Scan for the cell matching the given text and deliver its [x, y] coordinate at center. 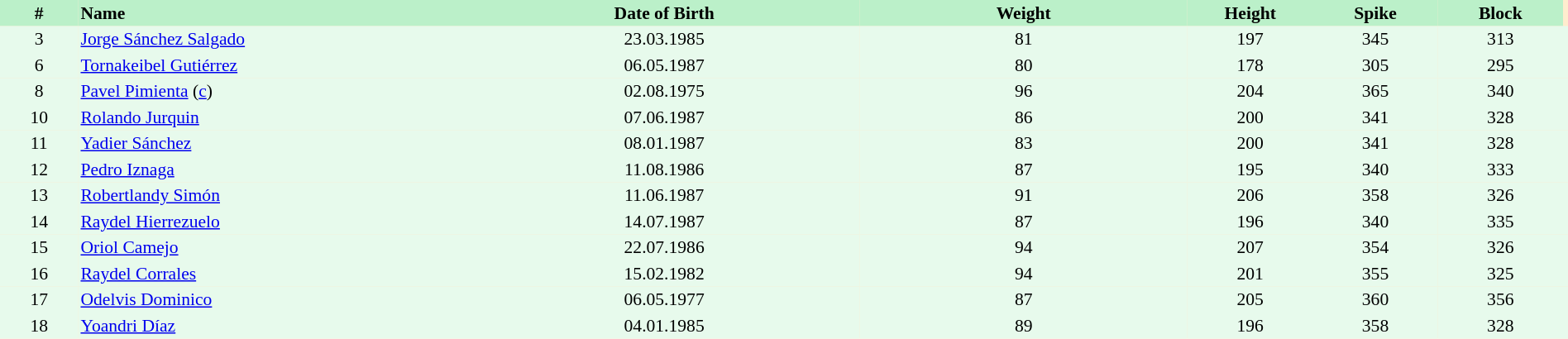
17 [39, 299]
313 [1500, 40]
305 [1374, 65]
207 [1250, 248]
07.06.1987 [664, 117]
Odelvis Dominico [273, 299]
8 [39, 91]
Pedro Iznaga [273, 169]
Yoandri Díaz [273, 326]
13 [39, 195]
204 [1250, 91]
15 [39, 248]
Oriol Camejo [273, 248]
80 [1024, 65]
Jorge Sánchez Salgado [273, 40]
14.07.1987 [664, 222]
Date of Birth [664, 13]
335 [1500, 222]
# [39, 13]
11.08.1986 [664, 169]
22.07.1986 [664, 248]
356 [1500, 299]
354 [1374, 248]
10 [39, 117]
83 [1024, 144]
Tornakeibel Gutiérrez [273, 65]
355 [1374, 274]
206 [1250, 195]
Block [1500, 13]
178 [1250, 65]
365 [1374, 91]
06.05.1977 [664, 299]
Yadier Sánchez [273, 144]
Spike [1374, 13]
Robertlandy Simón [273, 195]
325 [1500, 274]
15.02.1982 [664, 274]
14 [39, 222]
Rolando Jurquin [273, 117]
205 [1250, 299]
Weight [1024, 13]
91 [1024, 195]
Name [273, 13]
Raydel Corrales [273, 274]
18 [39, 326]
02.08.1975 [664, 91]
333 [1500, 169]
201 [1250, 274]
Height [1250, 13]
3 [39, 40]
6 [39, 65]
23.03.1985 [664, 40]
345 [1374, 40]
11.06.1987 [664, 195]
04.01.1985 [664, 326]
197 [1250, 40]
11 [39, 144]
89 [1024, 326]
Pavel Pimienta (c) [273, 91]
96 [1024, 91]
295 [1500, 65]
86 [1024, 117]
06.05.1987 [664, 65]
08.01.1987 [664, 144]
360 [1374, 299]
Raydel Hierrezuelo [273, 222]
81 [1024, 40]
16 [39, 274]
12 [39, 169]
195 [1250, 169]
